For the text-containing cell, return its midpoint in [X, Y] coordinate format. 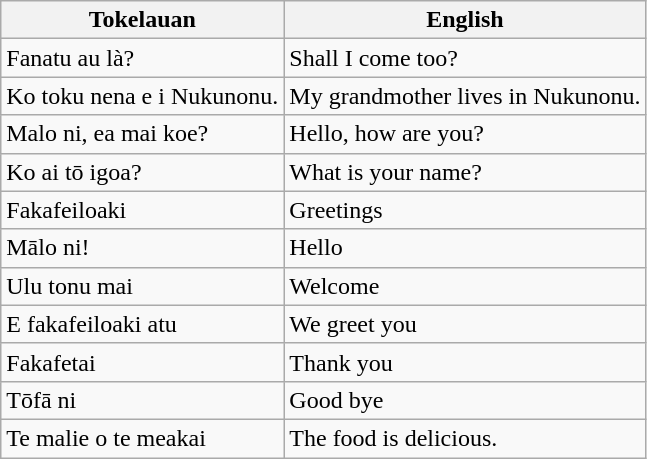
Shall I come too? [465, 58]
Fakafetai [142, 362]
Ko toku nena e i Nukunonu. [142, 96]
E fakafeiloaki atu [142, 324]
What is your name? [465, 172]
Ko ai tō igoa? [142, 172]
Te malie o te meakai [142, 438]
Thank you [465, 362]
Fanatu au là? [142, 58]
Welcome [465, 286]
Greetings [465, 210]
English [465, 20]
Hello [465, 248]
Ulu tonu mai [142, 286]
We greet you [465, 324]
Malo ni, ea mai koe? [142, 134]
Tokelauan [142, 20]
Fakafeiloaki [142, 210]
Mālo ni! [142, 248]
Good bye [465, 400]
My grandmother lives in Nukunonu. [465, 96]
The food is delicious. [465, 438]
Tōfā ni [142, 400]
Hello, how are you? [465, 134]
